Capture the cell that displays the provided text and extract its [X, Y] central coordinate. 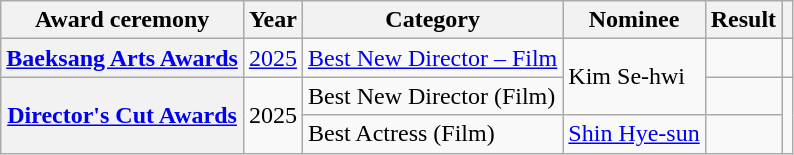
Shin Hye-sun [634, 134]
Category [432, 20]
Year [272, 20]
Best Actress (Film) [432, 134]
Baeksang Arts Awards [122, 58]
Kim Se-hwi [634, 77]
Result [743, 20]
Best New Director (Film) [432, 96]
Best New Director – Film [432, 58]
Nominee [634, 20]
Award ceremony [122, 20]
Director's Cut Awards [122, 115]
